Return [x, y] of the center of cell containing provided text 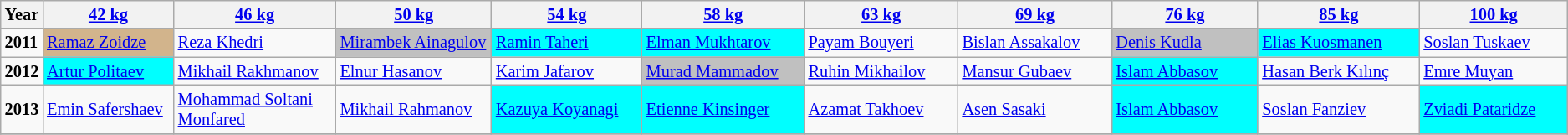
Murad Mammadov [723, 71]
50 kg [414, 14]
Emre Muyan [1494, 71]
Karim Jafarov [567, 71]
Elias Kuosmanen [1338, 43]
Artur Politaev [109, 71]
Soslan Tuskaev [1494, 43]
54 kg [567, 14]
Mirambek Ainagulov [414, 43]
2011 [22, 43]
85 kg [1338, 14]
Reza Khedri [255, 43]
63 kg [881, 14]
Ramin Taheri [567, 43]
Elman Mukhtarov [723, 43]
Mikhail Rakhmanov [255, 71]
Azamat Takhoev [881, 109]
Emin Safershaev [109, 109]
46 kg [255, 14]
Ramaz Zoidze [109, 43]
Hasan Berk Kılınç [1338, 71]
42 kg [109, 14]
2013 [22, 109]
100 kg [1494, 14]
Etienne Kinsinger [723, 109]
Payam Bouyeri [881, 43]
Zviadi Pataridze [1494, 109]
Elnur Hasanov [414, 71]
76 kg [1184, 14]
Denis Kudla [1184, 43]
Mikhail Rahmanov [414, 109]
Mohammad Soltani Monfared [255, 109]
69 kg [1035, 14]
Ruhin Mikhailov [881, 71]
Asen Sasaki [1035, 109]
Mansur Gubaev [1035, 71]
Bislan Assakalov [1035, 43]
2012 [22, 71]
Kazuya Koyanagi [567, 109]
Year [22, 14]
58 kg [723, 14]
Soslan Fanziev [1338, 109]
